Provide the (X, Y) coordinate of the cell's center where the given text is located.  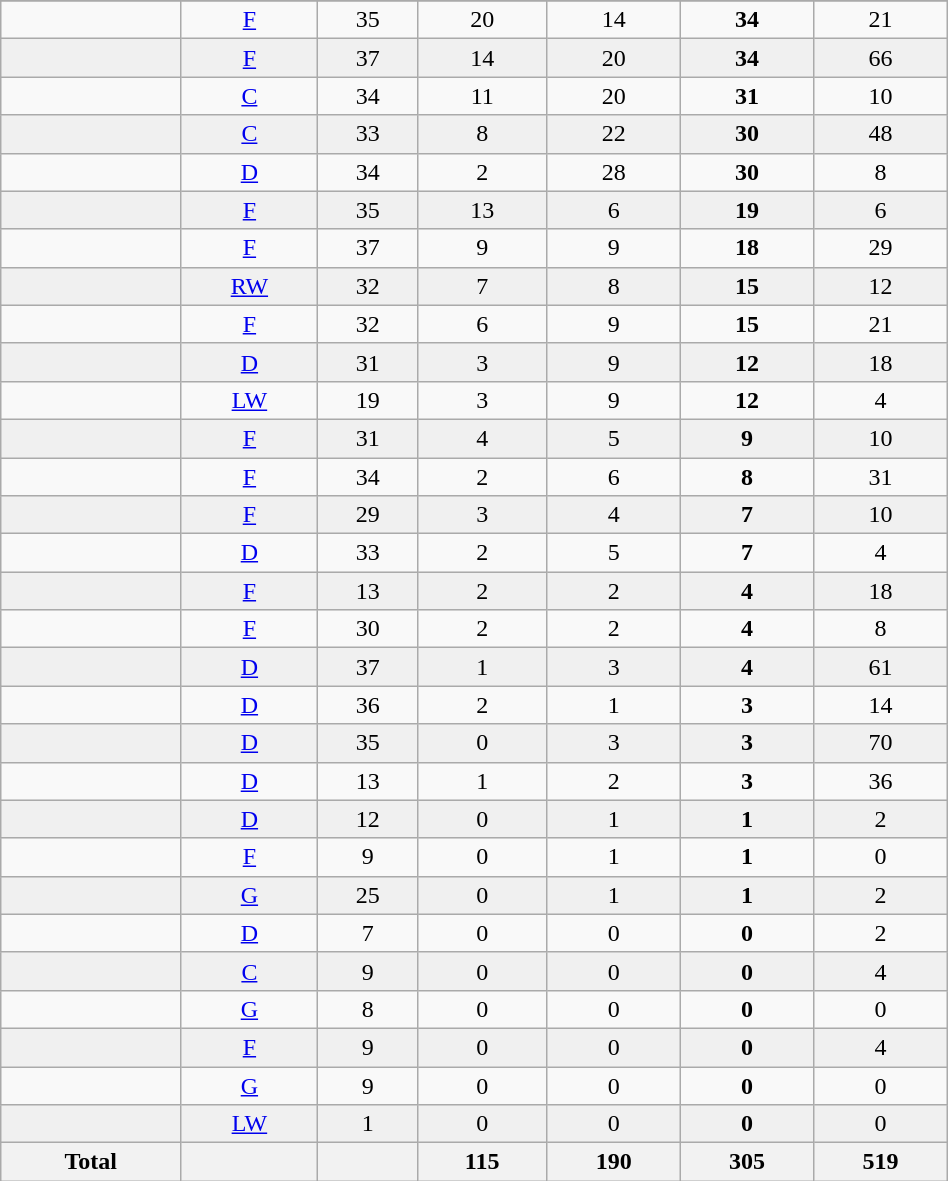
115 (482, 1162)
48 (880, 134)
25 (368, 895)
305 (746, 1162)
22 (614, 134)
66 (880, 58)
11 (482, 96)
61 (880, 667)
28 (614, 172)
Total (91, 1162)
190 (614, 1162)
519 (880, 1162)
70 (880, 743)
RW (250, 286)
